Return [x, y] of the center of cell containing provided text 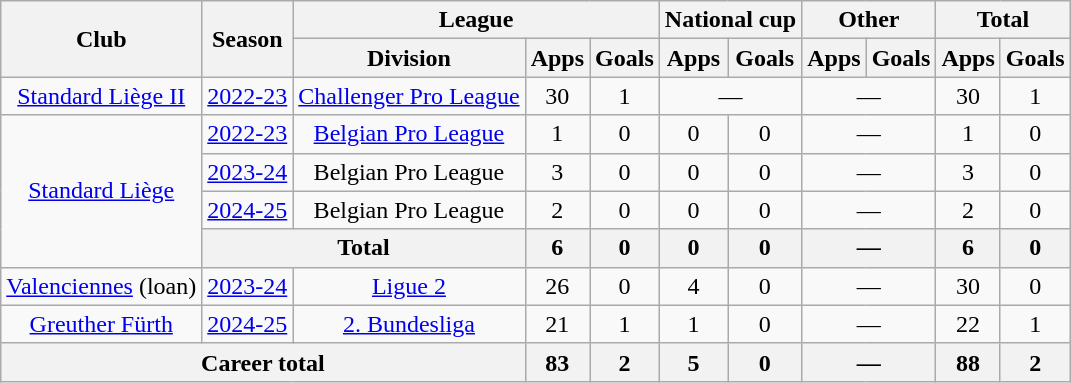
National cup [730, 20]
Club [102, 39]
Other [869, 20]
4 [693, 286]
Challenger Pro League [409, 96]
Ligue 2 [409, 286]
Standard Liège [102, 191]
League [476, 20]
Standard Liège II [102, 96]
22 [968, 324]
21 [557, 324]
83 [557, 362]
Greuther Fürth [102, 324]
Valenciennes (loan) [102, 286]
2. Bundesliga [409, 324]
Division [409, 58]
88 [968, 362]
5 [693, 362]
Season [248, 39]
Career total [263, 362]
26 [557, 286]
